From the cell containing the given text, extract its center point as (x, y) coordinate. 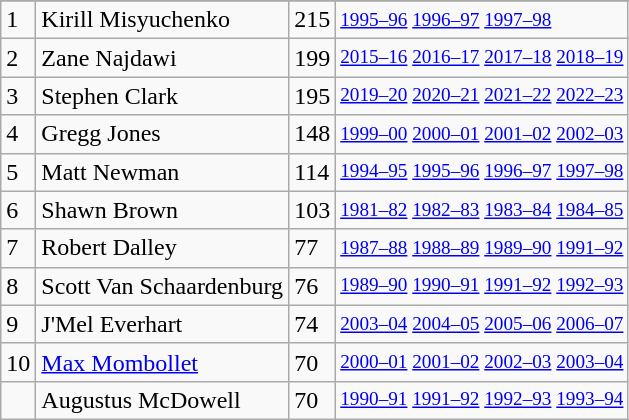
195 (312, 96)
6 (18, 210)
1999–00 2000–01 2001–02 2002–03 (482, 134)
5 (18, 172)
2019–20 2020–21 2021–22 2022–23 (482, 96)
Shawn Brown (162, 210)
1981–82 1982–83 1983–84 1984–85 (482, 210)
2000–01 2001–02 2002–03 2003–04 (482, 362)
1990–91 1991–92 1992–93 1993–94 (482, 400)
1994–95 1995–96 1996–97 1997–98 (482, 172)
1989–90 1990–91 1991–92 1992–93 (482, 286)
Gregg Jones (162, 134)
Kirill Misyuchenko (162, 20)
Stephen Clark (162, 96)
2003–04 2004–05 2005–06 2006–07 (482, 324)
199 (312, 58)
Matt Newman (162, 172)
114 (312, 172)
77 (312, 248)
Zane Najdawi (162, 58)
Scott Van Schaardenburg (162, 286)
1995–96 1996–97 1997–98 (482, 20)
4 (18, 134)
Robert Dalley (162, 248)
1 (18, 20)
215 (312, 20)
10 (18, 362)
2015–16 2016–17 2017–18 2018–19 (482, 58)
74 (312, 324)
Augustus McDowell (162, 400)
103 (312, 210)
76 (312, 286)
9 (18, 324)
Max Mombollet (162, 362)
8 (18, 286)
148 (312, 134)
1987–88 1988–89 1989–90 1991–92 (482, 248)
J'Mel Everhart (162, 324)
3 (18, 96)
2 (18, 58)
7 (18, 248)
